Detect which cell encompasses the target text, then output its (x, y) center coordinate. 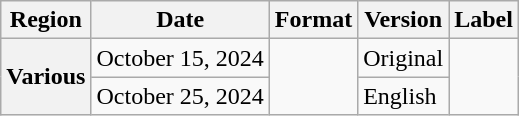
Format (313, 20)
English (404, 96)
October 15, 2024 (180, 58)
Date (180, 20)
Version (404, 20)
Various (46, 77)
Label (484, 20)
Original (404, 58)
October 25, 2024 (180, 96)
Region (46, 20)
